Determine the (X, Y) coordinate at the center of the cell enclosing the given text.  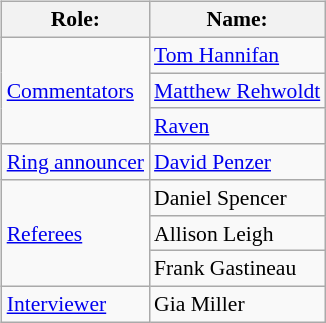
Raven (237, 126)
Daniel Spencer (237, 198)
Referees (76, 234)
Ring announcer (76, 162)
Matthew Rehwoldt (237, 91)
Allison Leigh (237, 233)
Commentators (76, 90)
Interviewer (76, 305)
Name: (237, 20)
Tom Hannifan (237, 55)
Gia Miller (237, 305)
David Penzer (237, 162)
Frank Gastineau (237, 269)
Role: (76, 20)
